Detect which cell encompasses the target text, then output its [X, Y] center coordinate. 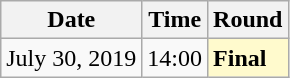
Round [248, 20]
July 30, 2019 [72, 58]
14:00 [175, 58]
Date [72, 20]
Time [175, 20]
Final [248, 58]
